Pinpoint the cell where the given text exists, returning its [x, y] midpoint coordinate. 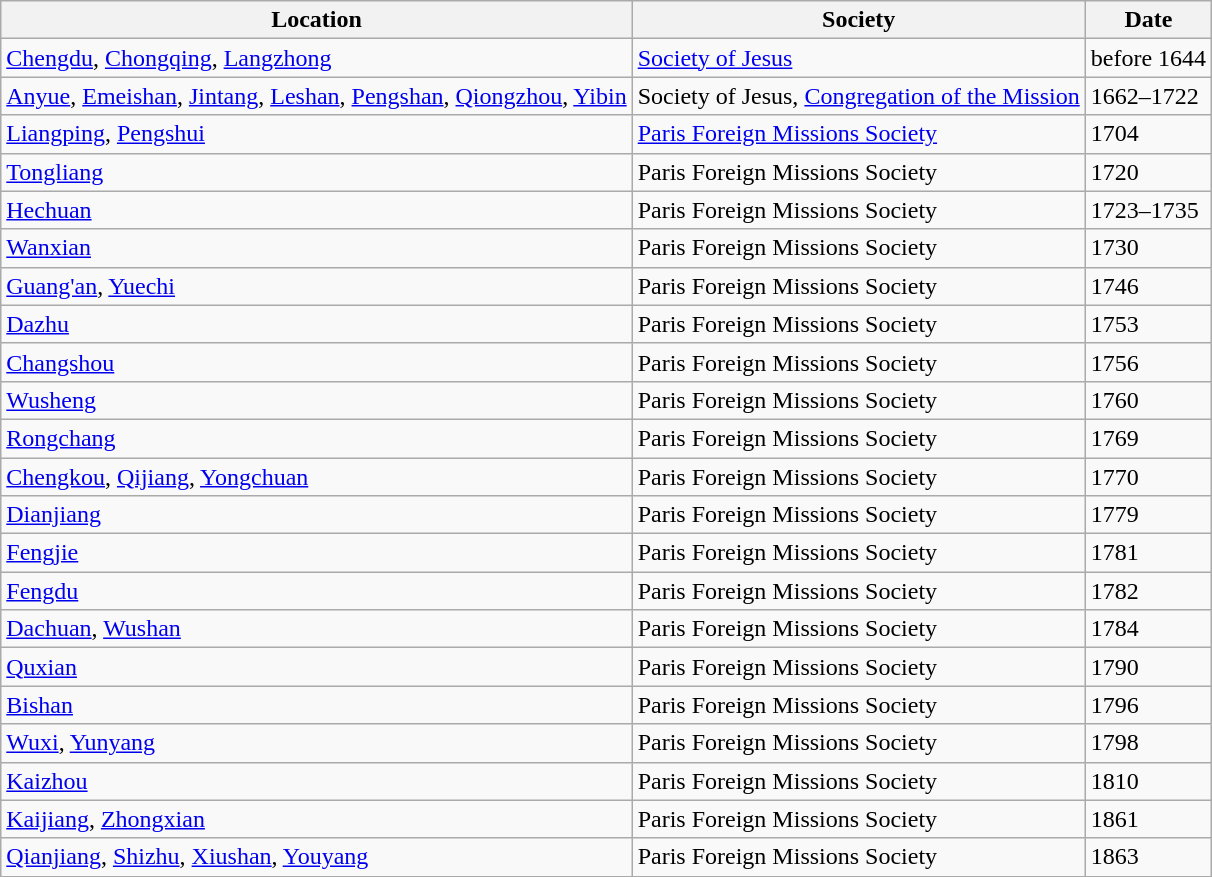
1781 [1148, 553]
1863 [1148, 857]
Hechuan [316, 210]
Bishan [316, 705]
1782 [1148, 591]
Dachuan, Wushan [316, 629]
Anyue, Emeishan, Jintang, Leshan, Pengshan, Qiongzhou, Yibin [316, 96]
Qianjiang, Shizhu, Xiushan, Youyang [316, 857]
Changshou [316, 362]
1723–1735 [1148, 210]
Dianjiang [316, 515]
1770 [1148, 477]
Quxian [316, 667]
1861 [1148, 819]
Rongchang [316, 438]
1720 [1148, 172]
Kaijiang, Zhongxian [316, 819]
before 1644 [1148, 58]
1784 [1148, 629]
Tongliang [316, 172]
1796 [1148, 705]
Chengkou, Qijiang, Yongchuan [316, 477]
Kaizhou [316, 781]
Fengdu [316, 591]
Location [316, 20]
Liangping, Pengshui [316, 134]
Chengdu, Chongqing, Langzhong [316, 58]
1753 [1148, 324]
Dazhu [316, 324]
Date [1148, 20]
1730 [1148, 248]
1790 [1148, 667]
Wusheng [316, 400]
1810 [1148, 781]
1769 [1148, 438]
1704 [1148, 134]
Society of Jesus, Congregation of the Mission [858, 96]
Wanxian [316, 248]
1760 [1148, 400]
Guang'an, Yuechi [316, 286]
1779 [1148, 515]
1662–1722 [1148, 96]
1746 [1148, 286]
1798 [1148, 743]
Wuxi, Yunyang [316, 743]
Society [858, 20]
Society of Jesus [858, 58]
Fengjie [316, 553]
1756 [1148, 362]
